Provide the [x, y] coordinate of the cell's center where the given text is located.  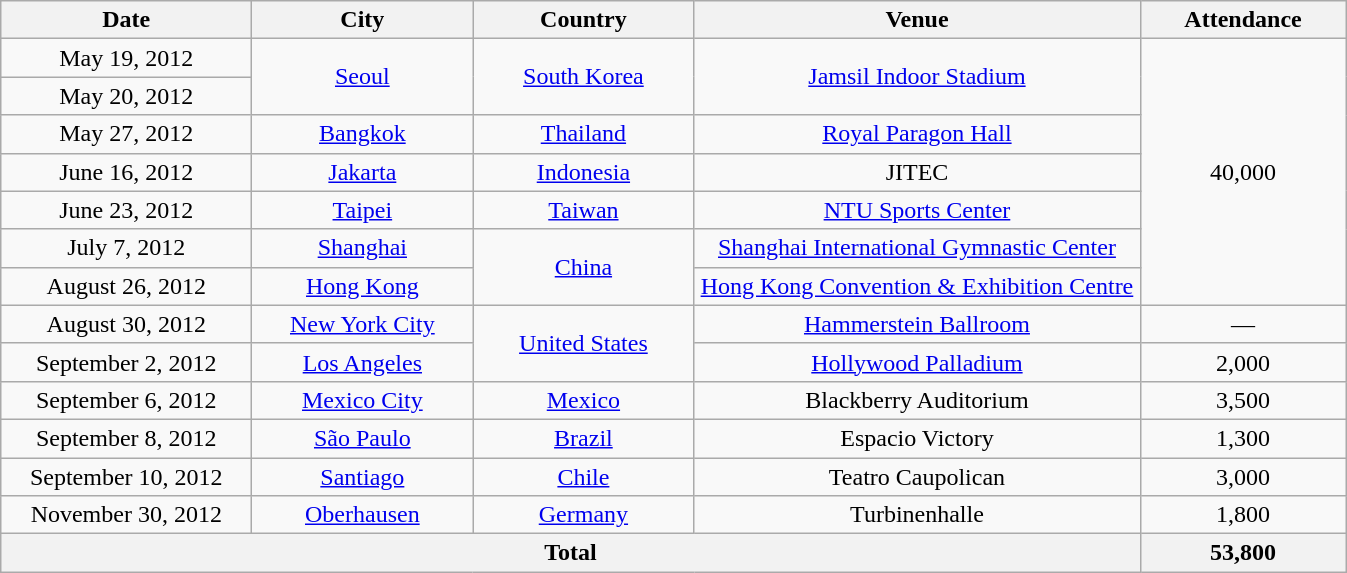
Thailand [584, 134]
Venue [917, 20]
Bangkok [362, 134]
2,000 [1243, 362]
Turbinenhalle [917, 515]
Seoul [362, 77]
Blackberry Auditorium [917, 400]
City [362, 20]
New York City [362, 324]
São Paulo [362, 438]
November 30, 2012 [126, 515]
May 19, 2012 [126, 58]
Royal Paragon Hall [917, 134]
Mexico City [362, 400]
53,800 [1243, 553]
June 23, 2012 [126, 210]
Shanghai [362, 248]
South Korea [584, 77]
Jakarta [362, 172]
Germany [584, 515]
May 27, 2012 [126, 134]
Total [570, 553]
NTU Sports Center [917, 210]
40,000 [1243, 172]
United States [584, 343]
August 30, 2012 [126, 324]
Brazil [584, 438]
Los Angeles [362, 362]
Espacio Victory [917, 438]
Date [126, 20]
Taiwan [584, 210]
Hong Kong Convention & Exhibition Centre [917, 286]
Country [584, 20]
Jamsil Indoor Stadium [917, 77]
Teatro Caupolican [917, 477]
Hong Kong [362, 286]
Chile [584, 477]
June 16, 2012 [126, 172]
Hollywood Palladium [917, 362]
— [1243, 324]
1,800 [1243, 515]
3,000 [1243, 477]
September 10, 2012 [126, 477]
3,500 [1243, 400]
Indonesia [584, 172]
Oberhausen [362, 515]
May 20, 2012 [126, 96]
Hammerstein Ballroom [917, 324]
JITEC [917, 172]
September 8, 2012 [126, 438]
Santiago [362, 477]
Attendance [1243, 20]
September 6, 2012 [126, 400]
China [584, 267]
Taipei [362, 210]
August 26, 2012 [126, 286]
Shanghai International Gymnastic Center [917, 248]
1,300 [1243, 438]
September 2, 2012 [126, 362]
July 7, 2012 [126, 248]
Mexico [584, 400]
